Identify which cell holds the provided text, then report its (x, y) central coordinate. 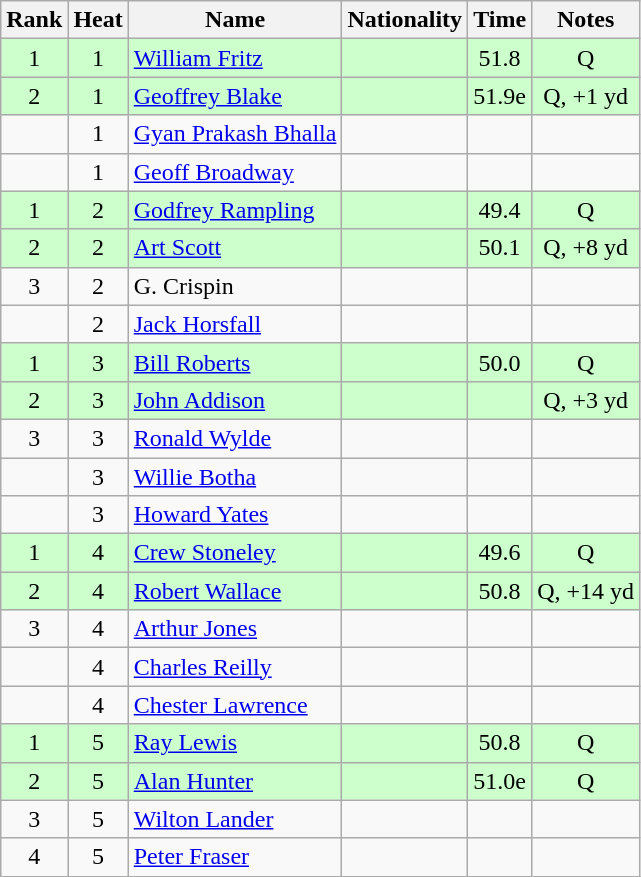
49.4 (500, 210)
G. Crispin (235, 286)
William Fritz (235, 58)
51.0e (500, 781)
Geoff Broadway (235, 172)
Arthur Jones (235, 629)
49.6 (500, 553)
Time (500, 20)
50.0 (500, 362)
Godfrey Rampling (235, 210)
Q, +3 yd (586, 400)
Charles Reilly (235, 667)
Heat (98, 20)
Q, +14 yd (586, 591)
Jack Horsfall (235, 324)
Howard Yates (235, 515)
Ronald Wylde (235, 438)
Alan Hunter (235, 781)
Peter Fraser (235, 857)
Q, +8 yd (586, 248)
Willie Botha (235, 477)
Name (235, 20)
Nationality (405, 20)
Notes (586, 20)
Wilton Lander (235, 819)
Geoffrey Blake (235, 96)
Rank (34, 20)
Bill Roberts (235, 362)
51.9e (500, 96)
Chester Lawrence (235, 705)
Gyan Prakash Bhalla (235, 134)
John Addison (235, 400)
Ray Lewis (235, 743)
Art Scott (235, 248)
Q, +1 yd (586, 96)
Crew Stoneley (235, 553)
Robert Wallace (235, 591)
50.1 (500, 248)
51.8 (500, 58)
